From the cell containing the given text, extract its center point as [X, Y] coordinate. 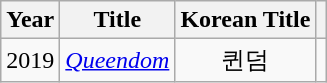
Year [30, 20]
2019 [30, 60]
Title [118, 20]
퀸덤 [246, 60]
Korean Title [246, 20]
Queendom [118, 60]
